Capture the cell that displays the provided text and extract its (X, Y) central coordinate. 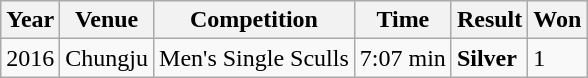
2016 (30, 58)
7:07 min (402, 58)
Year (30, 20)
Men's Single Sculls (254, 58)
Competition (254, 20)
1 (558, 58)
Venue (107, 20)
Won (558, 20)
Time (402, 20)
Result (489, 20)
Chungju (107, 58)
Silver (489, 58)
